Scan for the cell matching the given text and deliver its [X, Y] coordinate at center. 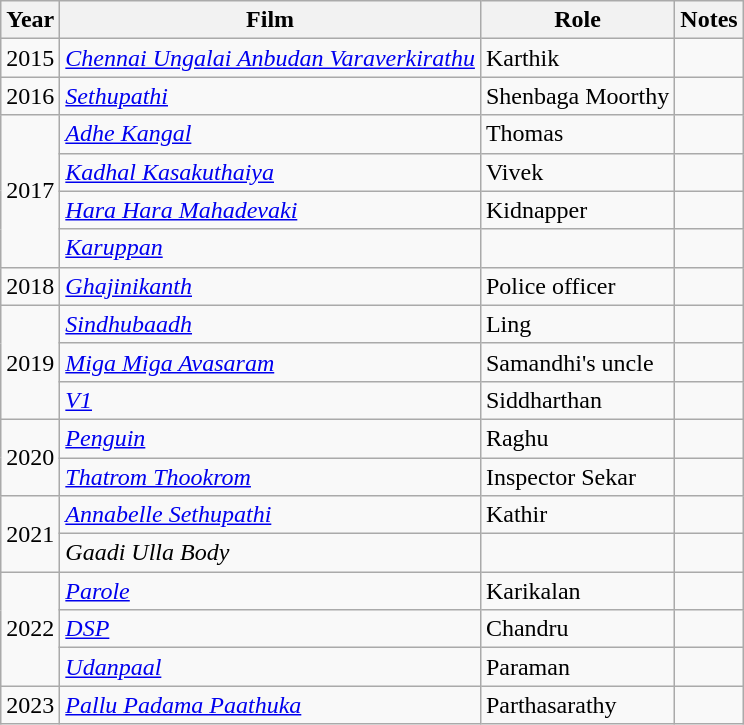
Annabelle Sethupathi [270, 515]
Kadhal Kasakuthaiya [270, 172]
Sethupathi [270, 96]
Ghajinikanth [270, 286]
Karikalan [577, 591]
Siddharthan [577, 400]
Penguin [270, 438]
Vivek [577, 172]
Miga Miga Avasaram [270, 362]
2016 [30, 96]
Role [577, 20]
Kathir [577, 515]
Raghu [577, 438]
Police officer [577, 286]
Udanpaal [270, 667]
Paraman [577, 667]
Parthasarathy [577, 705]
Chandru [577, 629]
2017 [30, 191]
2019 [30, 362]
Pallu Padama Paathuka [270, 705]
Notes [709, 20]
V1 [270, 400]
Karuppan [270, 248]
Karthik [577, 58]
2015 [30, 58]
2020 [30, 457]
2021 [30, 534]
Year [30, 20]
Samandhi's uncle [577, 362]
Film [270, 20]
Thatrom Thookrom [270, 477]
Sindhubaadh [270, 324]
Adhe Kangal [270, 134]
Ling [577, 324]
2018 [30, 286]
Inspector Sekar [577, 477]
Hara Hara Mahadevaki [270, 210]
DSP [270, 629]
2023 [30, 705]
Thomas [577, 134]
2022 [30, 629]
Parole [270, 591]
Chennai Ungalai Anbudan Varaverkirathu [270, 58]
Kidnapper [577, 210]
Shenbaga Moorthy [577, 96]
Gaadi Ulla Body [270, 553]
